Detect which cell encompasses the target text, then output its [x, y] center coordinate. 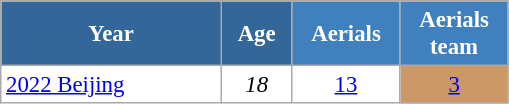
2022 Beijing [112, 85]
18 [256, 85]
3 [454, 85]
Aerials team [454, 34]
Age [256, 34]
13 [346, 85]
Aerials [346, 34]
Year [112, 34]
